Detect which cell encompasses the target text, then output its [x, y] center coordinate. 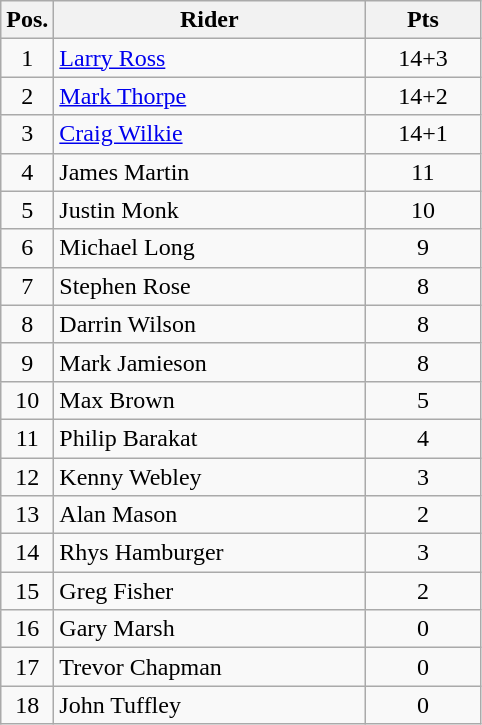
Mark Thorpe [210, 96]
Stephen Rose [210, 286]
18 [28, 705]
15 [28, 591]
17 [28, 667]
Michael Long [210, 248]
Darrin Wilson [210, 324]
Max Brown [210, 400]
Kenny Webley [210, 477]
16 [28, 629]
Justin Monk [210, 210]
14 [28, 553]
James Martin [210, 172]
Rhys Hamburger [210, 553]
Mark Jamieson [210, 362]
14+1 [423, 134]
7 [28, 286]
1 [28, 58]
Rider [210, 20]
6 [28, 248]
Pts [423, 20]
Philip Barakat [210, 438]
John Tuffley [210, 705]
Alan Mason [210, 515]
Trevor Chapman [210, 667]
Gary Marsh [210, 629]
Craig Wilkie [210, 134]
14+3 [423, 58]
Pos. [28, 20]
13 [28, 515]
Greg Fisher [210, 591]
14+2 [423, 96]
Larry Ross [210, 58]
12 [28, 477]
